Capture the cell that displays the provided text and extract its (X, Y) central coordinate. 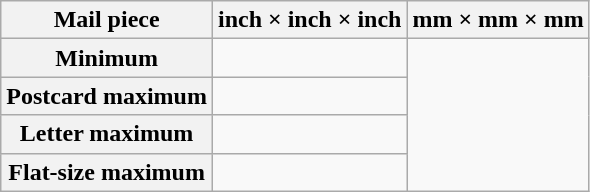
Mail piece (107, 20)
Letter maximum (107, 134)
inch × inch × inch (309, 20)
Minimum (107, 58)
mm × mm × mm (498, 20)
Flat-size maximum (107, 172)
Postcard maximum (107, 96)
